Determine the (x, y) coordinate at the center of the cell enclosing the given text.  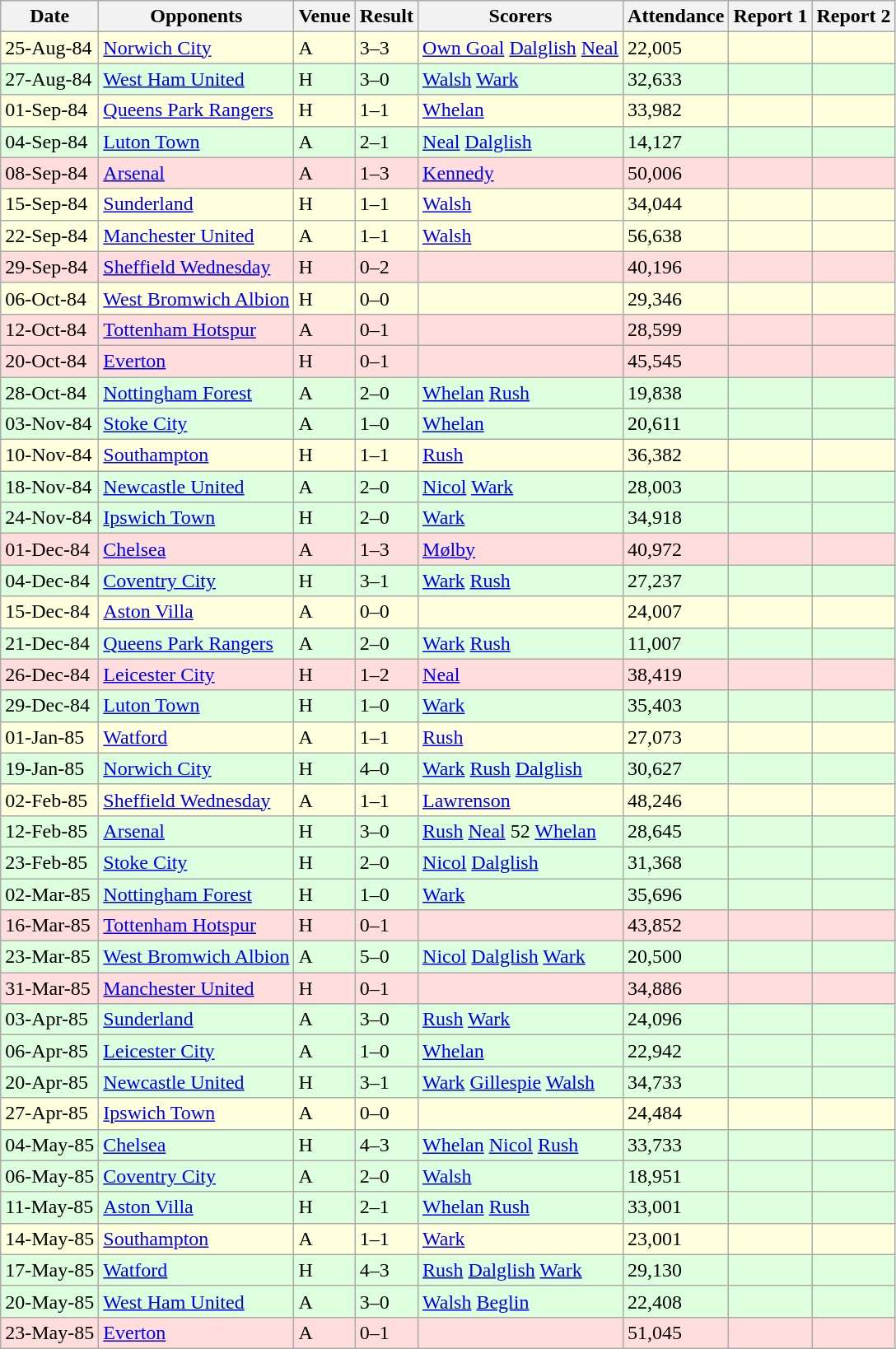
29,130 (676, 1270)
5–0 (386, 957)
12-Oct-84 (49, 329)
20-May-85 (49, 1301)
06-Oct-84 (49, 298)
Rush Dalglish Wark (520, 1270)
20,500 (676, 957)
10-Nov-84 (49, 455)
27,237 (676, 581)
19-Jan-85 (49, 768)
Wark Gillespie Walsh (520, 1082)
Nicol Wark (520, 487)
Mølby (520, 549)
20-Oct-84 (49, 361)
45,545 (676, 361)
43,852 (676, 926)
01-Dec-84 (49, 549)
Scorers (520, 16)
21-Dec-84 (49, 643)
22,408 (676, 1301)
3–3 (386, 48)
02-Mar-85 (49, 894)
27-Apr-85 (49, 1113)
Date (49, 16)
29-Sep-84 (49, 267)
23-Mar-85 (49, 957)
28,645 (676, 831)
28,003 (676, 487)
11,007 (676, 643)
16-Mar-85 (49, 926)
28-Oct-84 (49, 393)
23-May-85 (49, 1333)
15-Sep-84 (49, 204)
Opponents (196, 16)
51,045 (676, 1333)
50,006 (676, 173)
Report 1 (771, 16)
Nicol Dalglish (520, 862)
40,972 (676, 549)
12-Feb-85 (49, 831)
17-May-85 (49, 1270)
Venue (324, 16)
23,001 (676, 1239)
02-Feb-85 (49, 800)
Report 2 (853, 16)
48,246 (676, 800)
20-Apr-85 (49, 1082)
28,599 (676, 329)
14,127 (676, 142)
22-Sep-84 (49, 236)
40,196 (676, 267)
Rush Wark (520, 1020)
14-May-85 (49, 1239)
19,838 (676, 393)
03-Apr-85 (49, 1020)
34,733 (676, 1082)
38,419 (676, 674)
20,611 (676, 424)
01-Jan-85 (49, 737)
33,982 (676, 110)
24,007 (676, 612)
Result (386, 16)
4–0 (386, 768)
0–2 (386, 267)
31-Mar-85 (49, 988)
24-Nov-84 (49, 518)
Kennedy (520, 173)
22,005 (676, 48)
35,403 (676, 706)
36,382 (676, 455)
Attendance (676, 16)
15-Dec-84 (49, 612)
Rush Neal 52 Whelan (520, 831)
26-Dec-84 (49, 674)
Walsh Beglin (520, 1301)
29-Dec-84 (49, 706)
Whelan Nicol Rush (520, 1145)
30,627 (676, 768)
34,886 (676, 988)
29,346 (676, 298)
33,733 (676, 1145)
Lawrenson (520, 800)
1–2 (386, 674)
24,096 (676, 1020)
32,633 (676, 79)
22,942 (676, 1051)
11-May-85 (49, 1207)
34,044 (676, 204)
06-May-85 (49, 1176)
34,918 (676, 518)
18,951 (676, 1176)
Nicol Dalglish Wark (520, 957)
35,696 (676, 894)
31,368 (676, 862)
04-Sep-84 (49, 142)
04-May-85 (49, 1145)
33,001 (676, 1207)
01-Sep-84 (49, 110)
Neal (520, 674)
Neal Dalglish (520, 142)
Own Goal Dalglish Neal (520, 48)
18-Nov-84 (49, 487)
03-Nov-84 (49, 424)
06-Apr-85 (49, 1051)
23-Feb-85 (49, 862)
25-Aug-84 (49, 48)
08-Sep-84 (49, 173)
04-Dec-84 (49, 581)
24,484 (676, 1113)
Wark Rush Dalglish (520, 768)
Walsh Wark (520, 79)
27,073 (676, 737)
27-Aug-84 (49, 79)
56,638 (676, 236)
